Provide the [x, y] coordinate of the cell's center where the given text is located.  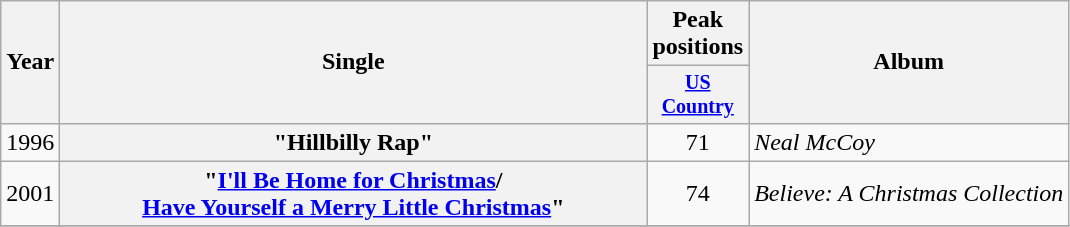
Single [354, 62]
Neal McCoy [909, 142]
71 [698, 142]
Year [30, 62]
US Country [698, 94]
2001 [30, 194]
1996 [30, 142]
Peak positions [698, 34]
"Hillbilly Rap" [354, 142]
Album [909, 62]
"I'll Be Home for Christmas/Have Yourself a Merry Little Christmas" [354, 194]
Believe: A Christmas Collection [909, 194]
74 [698, 194]
